Pinpoint the cell where the given text exists, returning its (X, Y) midpoint coordinate. 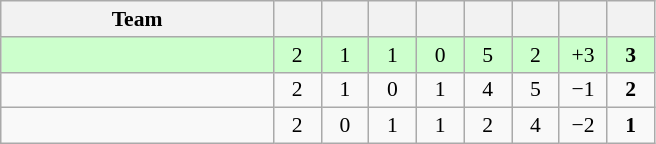
Team (138, 19)
−2 (583, 126)
−1 (583, 90)
+3 (583, 55)
3 (631, 55)
